Output the (X, Y) coordinate of the center of the cell containing the given text.  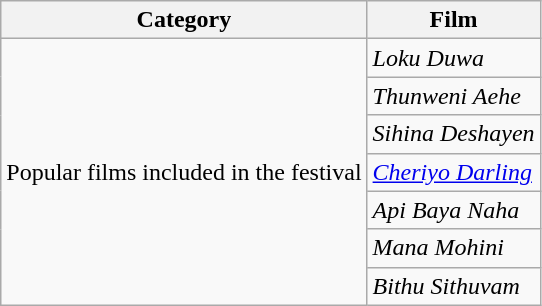
Film (454, 20)
Bithu Sithuvam (454, 286)
Popular films included in the festival (184, 172)
Api Baya Naha (454, 210)
Loku Duwa (454, 58)
Sihina Deshayen (454, 134)
Mana Mohini (454, 248)
Category (184, 20)
Thunweni Aehe (454, 96)
Cheriyo Darling (454, 172)
